Search for the cell housing the specified text and yield its (X, Y) center coordinate. 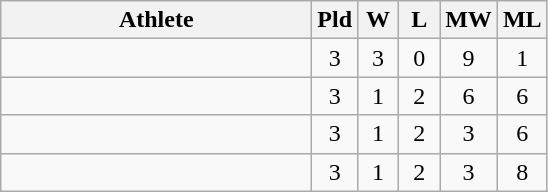
W (378, 20)
L (420, 20)
Athlete (156, 20)
Pld (335, 20)
9 (469, 58)
0 (420, 58)
8 (522, 172)
MW (469, 20)
ML (522, 20)
